From the cell containing the given text, extract its center point as (x, y) coordinate. 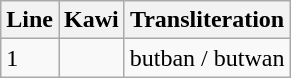
butban / butwan (207, 58)
Kawi (91, 20)
Transliteration (207, 20)
1 (30, 58)
Line (30, 20)
